From the cell containing the given text, extract its center point as (X, Y) coordinate. 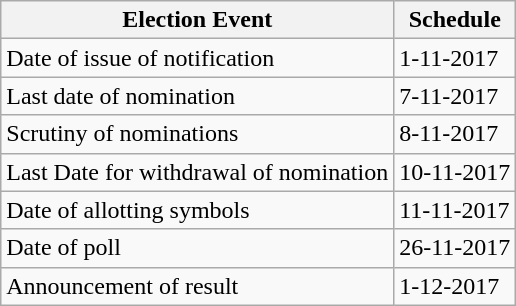
Schedule (455, 20)
1-11-2017 (455, 58)
8-11-2017 (455, 134)
1-12-2017 (455, 286)
Scrutiny of nominations (198, 134)
Election Event (198, 20)
10-11-2017 (455, 172)
Date of poll (198, 248)
Date of allotting symbols (198, 210)
26-11-2017 (455, 248)
Last date of nomination (198, 96)
7-11-2017 (455, 96)
Announcement of result (198, 286)
Date of issue of notification (198, 58)
Last Date for withdrawal of nomination (198, 172)
11-11-2017 (455, 210)
